Detect which cell encompasses the target text, then output its (x, y) center coordinate. 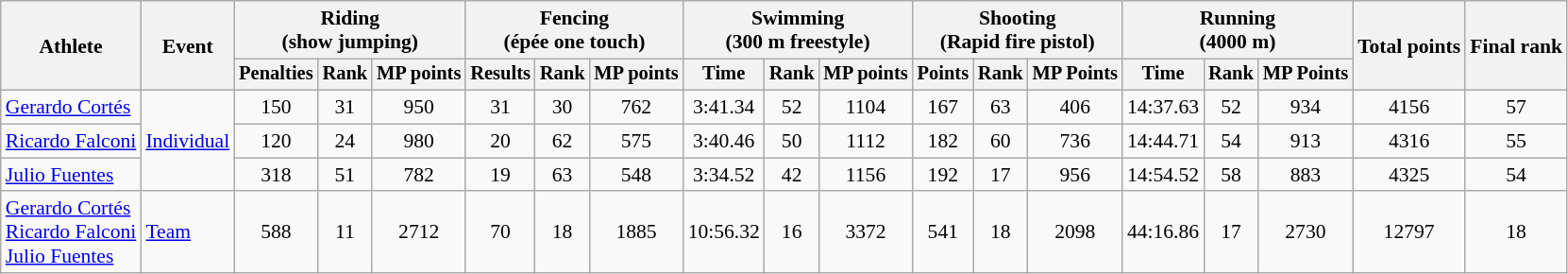
14:44.71 (1163, 142)
16 (792, 232)
Fencing(épée one touch) (574, 30)
120 (276, 142)
318 (276, 175)
4156 (1408, 108)
10:56.32 (724, 232)
1156 (865, 175)
58 (1231, 175)
60 (1001, 142)
Individual (187, 142)
588 (276, 232)
2712 (419, 232)
42 (792, 175)
20 (500, 142)
1104 (865, 108)
11 (346, 232)
1885 (636, 232)
2098 (1075, 232)
167 (943, 108)
19 (500, 175)
70 (500, 232)
Running(4000 m) (1238, 30)
575 (636, 142)
Results (500, 75)
Team (187, 232)
3:41.34 (724, 108)
57 (1516, 108)
548 (636, 175)
51 (346, 175)
913 (1306, 142)
24 (346, 142)
3:40.46 (724, 142)
62 (563, 142)
Gerardo CortésRicardo FalconiJulio Fuentes (72, 232)
14:54.52 (1163, 175)
Julio Fuentes (72, 175)
980 (419, 142)
Penalties (276, 75)
406 (1075, 108)
50 (792, 142)
Gerardo Cortés (72, 108)
Final rank (1516, 45)
14:37.63 (1163, 108)
182 (943, 142)
44:16.86 (1163, 232)
30 (563, 108)
950 (419, 108)
4325 (1408, 175)
541 (943, 232)
3:34.52 (724, 175)
956 (1075, 175)
883 (1306, 175)
55 (1516, 142)
Event (187, 45)
2730 (1306, 232)
Points (943, 75)
1112 (865, 142)
782 (419, 175)
Athlete (72, 45)
192 (943, 175)
Total points (1408, 45)
12797 (1408, 232)
150 (276, 108)
Ricardo Falconi (72, 142)
Swimming(300 m freestyle) (799, 30)
3372 (865, 232)
762 (636, 108)
934 (1306, 108)
736 (1075, 142)
4316 (1408, 142)
Riding(show jumping) (349, 30)
Shooting(Rapid fire pistol) (1018, 30)
